Return the [x, y] coordinate for the center point of the cell that contains the specified text.  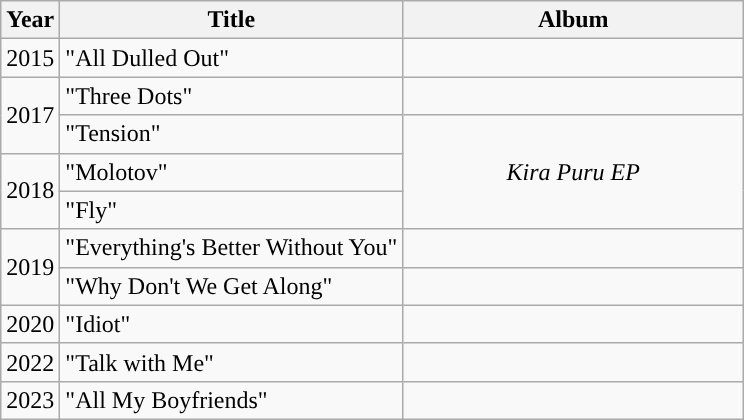
"Three Dots" [232, 96]
2022 [30, 362]
"All Dulled Out" [232, 58]
Album [574, 20]
"Tension" [232, 134]
Title [232, 20]
2023 [30, 400]
Year [30, 20]
"Molotov" [232, 172]
2020 [30, 324]
"Everything's Better Without You" [232, 248]
"Fly" [232, 210]
"Why Don't We Get Along" [232, 286]
"All My Boyfriends" [232, 400]
"Idiot" [232, 324]
2019 [30, 267]
"Talk with Me" [232, 362]
2018 [30, 191]
Kira Puru EP [574, 172]
2017 [30, 115]
2015 [30, 58]
